Locate the cell with the specified text and output its (x, y) center coordinate. 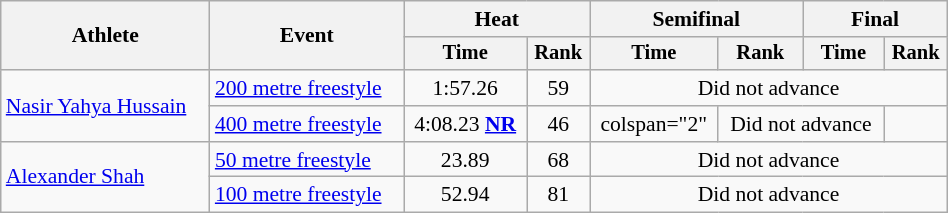
46 (558, 124)
52.94 (466, 195)
Heat (497, 19)
Semifinal (696, 19)
68 (558, 160)
400 metre freestyle (307, 124)
59 (558, 88)
Event (307, 36)
colspan="2" (654, 124)
81 (558, 195)
50 metre freestyle (307, 160)
Nasir Yahya Hussain (106, 106)
100 metre freestyle (307, 195)
Athlete (106, 36)
23.89 (466, 160)
1:57.26 (466, 88)
200 metre freestyle (307, 88)
4:08.23 NR (466, 124)
Final (875, 19)
Alexander Shah (106, 178)
